From the cell containing the given text, extract its center point as [x, y] coordinate. 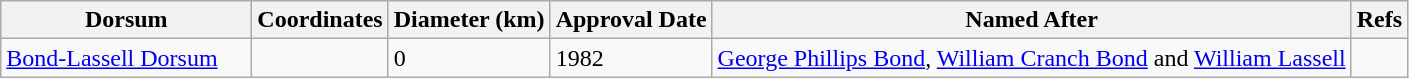
Coordinates [320, 20]
Dorsum [126, 20]
0 [469, 58]
Named After [1032, 20]
Approval Date [631, 20]
Diameter (km) [469, 20]
Refs [1379, 20]
George Phillips Bond, William Cranch Bond and William Lassell [1032, 58]
1982 [631, 58]
Bond-Lassell Dorsum [126, 58]
